Pinpoint the cell where the given text exists, returning its (x, y) midpoint coordinate. 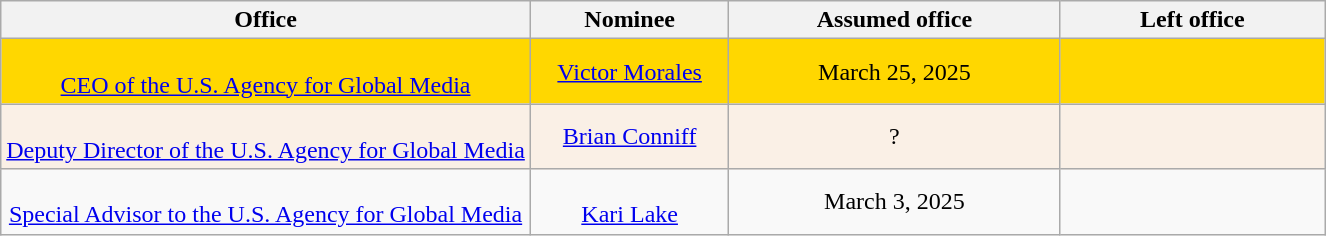
? (894, 136)
Special Advisor to the U.S. Agency for Global Media (266, 202)
Nominee (630, 20)
March 3, 2025 (894, 202)
Victor Morales (630, 72)
Left office (1192, 20)
CEO of the U.S. Agency for Global Media (266, 72)
Deputy Director of the U.S. Agency for Global Media (266, 136)
Office (266, 20)
Kari Lake (630, 202)
Brian Conniff (630, 136)
March 25, 2025 (894, 72)
Assumed office (894, 20)
